Pinpoint the cell where the given text exists, returning its (x, y) midpoint coordinate. 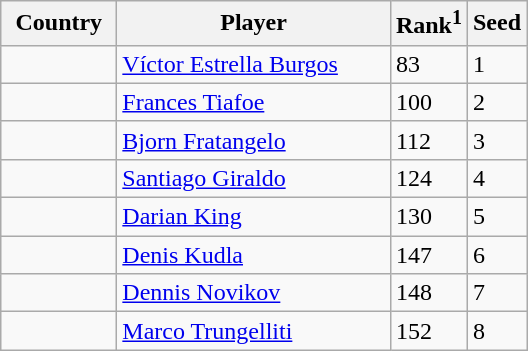
1 (496, 64)
147 (428, 255)
100 (428, 102)
152 (428, 331)
4 (496, 178)
124 (428, 178)
Bjorn Fratangelo (254, 140)
Country (59, 24)
Frances Tiafoe (254, 102)
Marco Trungelliti (254, 331)
Rank1 (428, 24)
8 (496, 331)
Víctor Estrella Burgos (254, 64)
6 (496, 255)
Player (254, 24)
Dennis Novikov (254, 293)
Denis Kudla (254, 255)
7 (496, 293)
130 (428, 217)
5 (496, 217)
112 (428, 140)
3 (496, 140)
Santiago Giraldo (254, 178)
148 (428, 293)
83 (428, 64)
Seed (496, 24)
2 (496, 102)
Darian King (254, 217)
